Identify which cell holds the provided text, then report its [x, y] central coordinate. 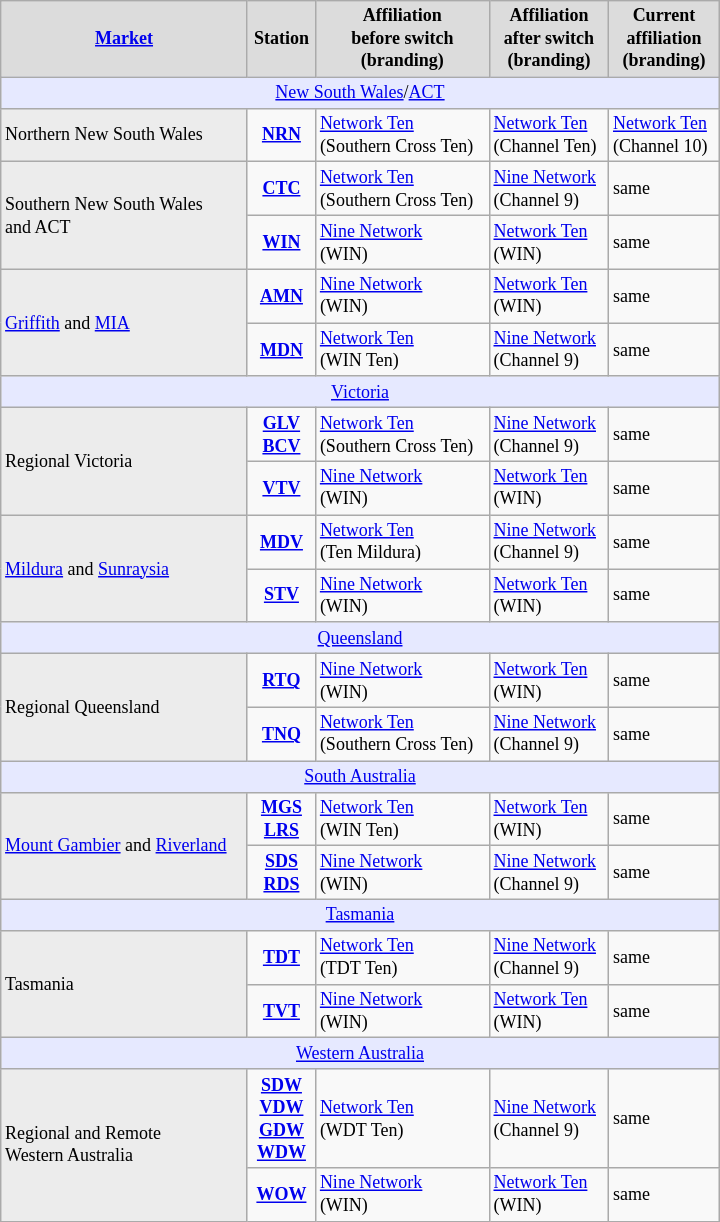
Mount Gambier and Riverland [124, 846]
Station [281, 39]
New South Wales/ACT [360, 92]
MDV [281, 542]
Affiliationbefore switch(branding) [403, 39]
Griffith and MIA [124, 322]
Market [124, 39]
Southern New South Walesand ACT [124, 216]
Regional Victoria [124, 462]
Network Ten(Ten Mildura) [403, 542]
VTV [281, 488]
Network Ten(TDT Ten) [403, 958]
South Australia [360, 776]
SDWVDWGDWWDW [281, 1118]
Regional and RemoteWestern Australia [124, 1145]
Mildura and Sunraysia [124, 568]
WOW [281, 1195]
Currentaffiliation(branding) [664, 39]
MDN [281, 350]
STV [281, 596]
SDSRDS [281, 873]
Network Ten(Channel Ten) [549, 135]
Queensland [360, 638]
NRN [281, 135]
Network Ten(WDT Ten) [403, 1118]
WIN [281, 242]
Network Ten(Channel 10) [664, 135]
CTC [281, 189]
GLVBCV [281, 435]
Victoria [360, 392]
AMN [281, 296]
Western Australia [360, 1054]
Regional Queensland [124, 706]
TVT [281, 1011]
MGSLRS [281, 819]
TNQ [281, 734]
TDT [281, 958]
Northern New South Wales [124, 135]
RTQ [281, 680]
Affiliationafter switch(branding) [549, 39]
